Pinpoint the cell where the given text exists, returning its [X, Y] midpoint coordinate. 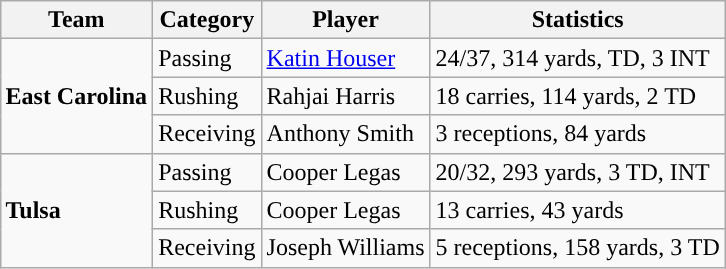
20/32, 293 yards, 3 TD, INT [578, 172]
18 carries, 114 yards, 2 TD [578, 96]
Tulsa [76, 210]
Team [76, 20]
Statistics [578, 20]
24/37, 314 yards, TD, 3 INT [578, 58]
Rahjai Harris [346, 96]
13 carries, 43 yards [578, 210]
5 receptions, 158 yards, 3 TD [578, 248]
Anthony Smith [346, 134]
East Carolina [76, 96]
Category [207, 20]
Katin Houser [346, 58]
Joseph Williams [346, 248]
3 receptions, 84 yards [578, 134]
Player [346, 20]
